Return the [x, y] coordinate for the center point of the cell that contains the specified text.  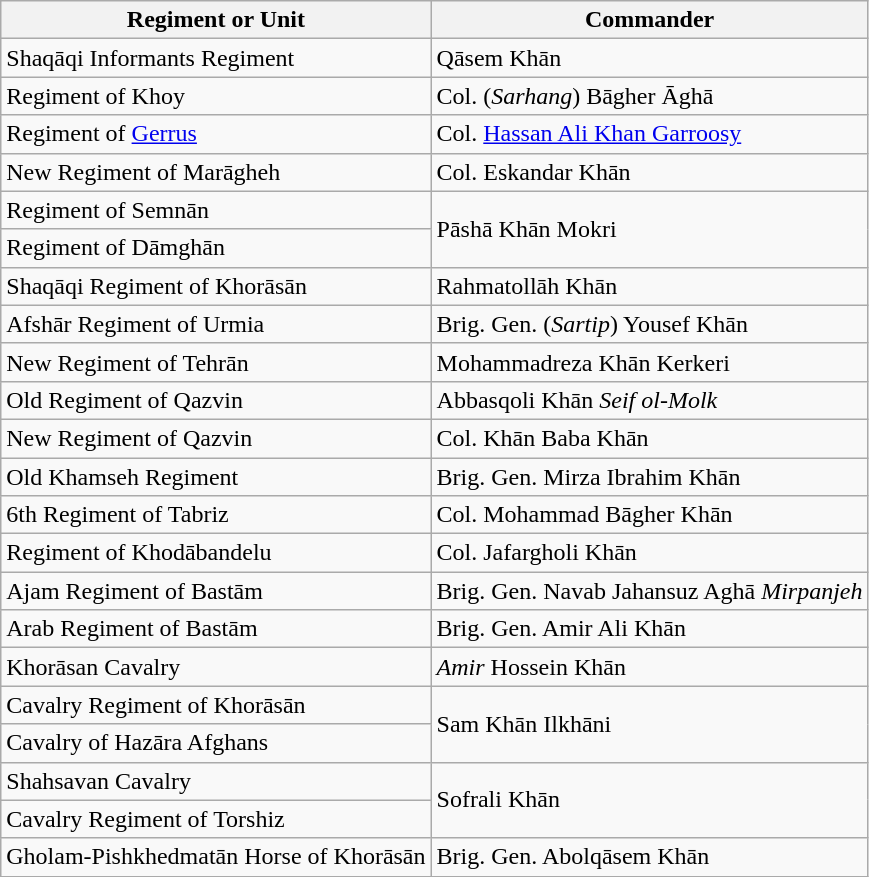
Arab Regiment of Bastām [216, 629]
Gholam-Pishkhedmatān Horse of Khorāsān [216, 857]
Regiment of Khoy [216, 96]
Shahsavan Cavalry [216, 781]
Brig. Gen. Abolqāsem Khān [650, 857]
Brig. Gen. (Sartip) Yousef Khān [650, 324]
Sofrali Khān [650, 800]
Old Regiment of Qazvin [216, 400]
Commander [650, 20]
Brig. Gen. Navab Jahansuz Aghā Mirpanjeh [650, 591]
Amir Hossein Khān [650, 667]
Cavalry Regiment of Torshiz [216, 819]
New Regiment of Marāgheh [216, 172]
Pāshā Khān Mokri [650, 229]
Cavalry Regiment of Khorāsān [216, 705]
Col. Hassan Ali Khan Garroosy [650, 134]
Regiment of Khodābandelu [216, 553]
Shaqāqi Regiment of Khorāsān [216, 286]
Col. Mohammad Bāgher Khān [650, 515]
Regiment of Gerrus [216, 134]
Mohammadreza Khān Kerkeri [650, 362]
Afshār Regiment of Urmia [216, 324]
Sam Khān Ilkhāni [650, 724]
Col. (Sarhang) Bāgher Āghā [650, 96]
Brig. Gen. Amir Ali Khān [650, 629]
Regiment or Unit [216, 20]
Regiment of Dāmghān [216, 248]
New Regiment of Tehrān [216, 362]
Rahmatollāh Khān [650, 286]
Col. Eskandar Khān [650, 172]
Qāsem Khān [650, 58]
New Regiment of Qazvin [216, 438]
Regiment of Semnān [216, 210]
Col. Jafargholi Khān [650, 553]
Cavalry of Hazāra Afghans [216, 743]
Khorāsan Cavalry [216, 667]
Old Khamseh Regiment [216, 477]
Brig. Gen. Mirza Ibrahim Khān [650, 477]
Shaqāqi Informants Regiment [216, 58]
Col. Khān Baba Khān [650, 438]
6th Regiment of Tabriz [216, 515]
Abbasqoli Khān Seif ol-Molk [650, 400]
Ajam Regiment of Bastām [216, 591]
